Detect which cell encompasses the target text, then output its [X, Y] center coordinate. 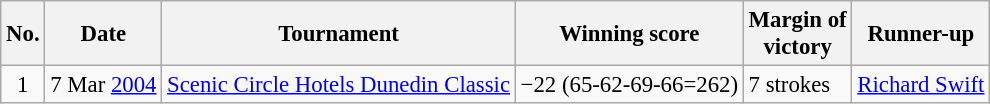
7 strokes [798, 85]
Tournament [339, 34]
Margin ofvictory [798, 34]
1 [23, 85]
−22 (65-62-69-66=262) [629, 85]
Runner-up [921, 34]
Date [104, 34]
No. [23, 34]
7 Mar 2004 [104, 85]
Winning score [629, 34]
Scenic Circle Hotels Dunedin Classic [339, 85]
Richard Swift [921, 85]
